Identify which cell holds the provided text, then report its (X, Y) central coordinate. 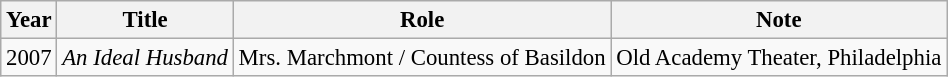
Role (422, 20)
Old Academy Theater, Philadelphia (779, 58)
An Ideal Husband (145, 58)
Title (145, 20)
2007 (29, 58)
Mrs. Marchmont / Countess of Basildon (422, 58)
Year (29, 20)
Note (779, 20)
